Output the [X, Y] coordinate of the center of the cell containing the given text.  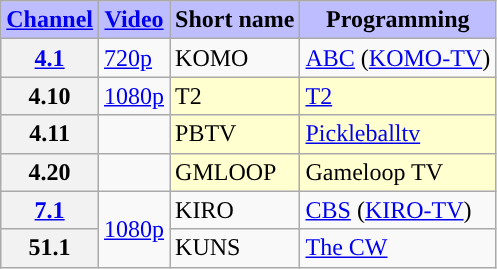
CBS (KIRO-TV) [398, 210]
KUNS [235, 248]
Gameloop TV [398, 172]
7.1 [50, 210]
51.1 [50, 248]
4.11 [50, 134]
Programming [398, 20]
4.20 [50, 172]
KOMO [235, 58]
The CW [398, 248]
720p [134, 58]
KIRO [235, 210]
GMLOOP [235, 172]
4.1 [50, 58]
Pickleballtv [398, 134]
Video [134, 20]
Channel [50, 20]
ABC (KOMO-TV) [398, 58]
Short name [235, 20]
PBTV [235, 134]
4.10 [50, 96]
